Extract the (x, y) coordinate from the center of the cell holding the provided text.  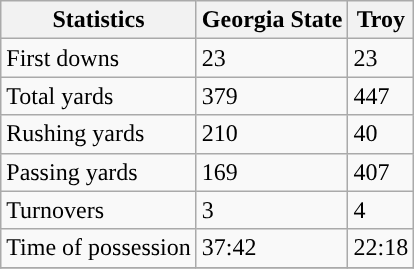
3 (272, 210)
407 (381, 172)
210 (272, 134)
40 (381, 134)
Troy (381, 20)
22:18 (381, 248)
37:42 (272, 248)
Georgia State (272, 20)
First downs (99, 58)
Statistics (99, 20)
Time of possession (99, 248)
Turnovers (99, 210)
169 (272, 172)
Rushing yards (99, 134)
Total yards (99, 96)
4 (381, 210)
447 (381, 96)
Passing yards (99, 172)
379 (272, 96)
